Capture the cell that displays the provided text and extract its (X, Y) central coordinate. 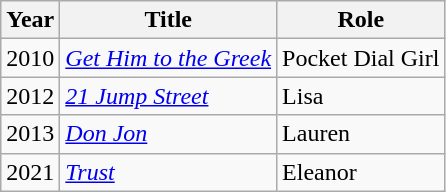
Get Him to the Greek (168, 58)
21 Jump Street (168, 96)
Role (361, 20)
Title (168, 20)
Eleanor (361, 172)
Year (30, 20)
Don Jon (168, 134)
2010 (30, 58)
Lauren (361, 134)
Trust (168, 172)
Pocket Dial Girl (361, 58)
2013 (30, 134)
2012 (30, 96)
Lisa (361, 96)
2021 (30, 172)
